Extract the (X, Y) coordinate from the center of the cell holding the provided text.  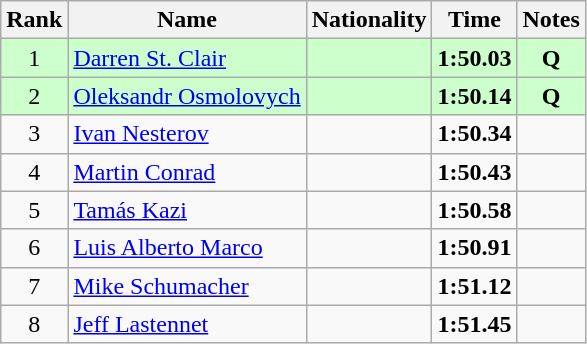
1:50.58 (474, 210)
Jeff Lastennet (187, 324)
4 (34, 172)
Nationality (369, 20)
Mike Schumacher (187, 286)
Tamás Kazi (187, 210)
Rank (34, 20)
1:51.45 (474, 324)
8 (34, 324)
1:50.03 (474, 58)
6 (34, 248)
1:50.91 (474, 248)
2 (34, 96)
1:50.43 (474, 172)
Name (187, 20)
7 (34, 286)
Ivan Nesterov (187, 134)
Martin Conrad (187, 172)
1:50.14 (474, 96)
Darren St. Clair (187, 58)
Oleksandr Osmolovych (187, 96)
1:51.12 (474, 286)
5 (34, 210)
Time (474, 20)
Notes (551, 20)
1:50.34 (474, 134)
3 (34, 134)
Luis Alberto Marco (187, 248)
1 (34, 58)
